Identify which cell holds the provided text, then report its [X, Y] central coordinate. 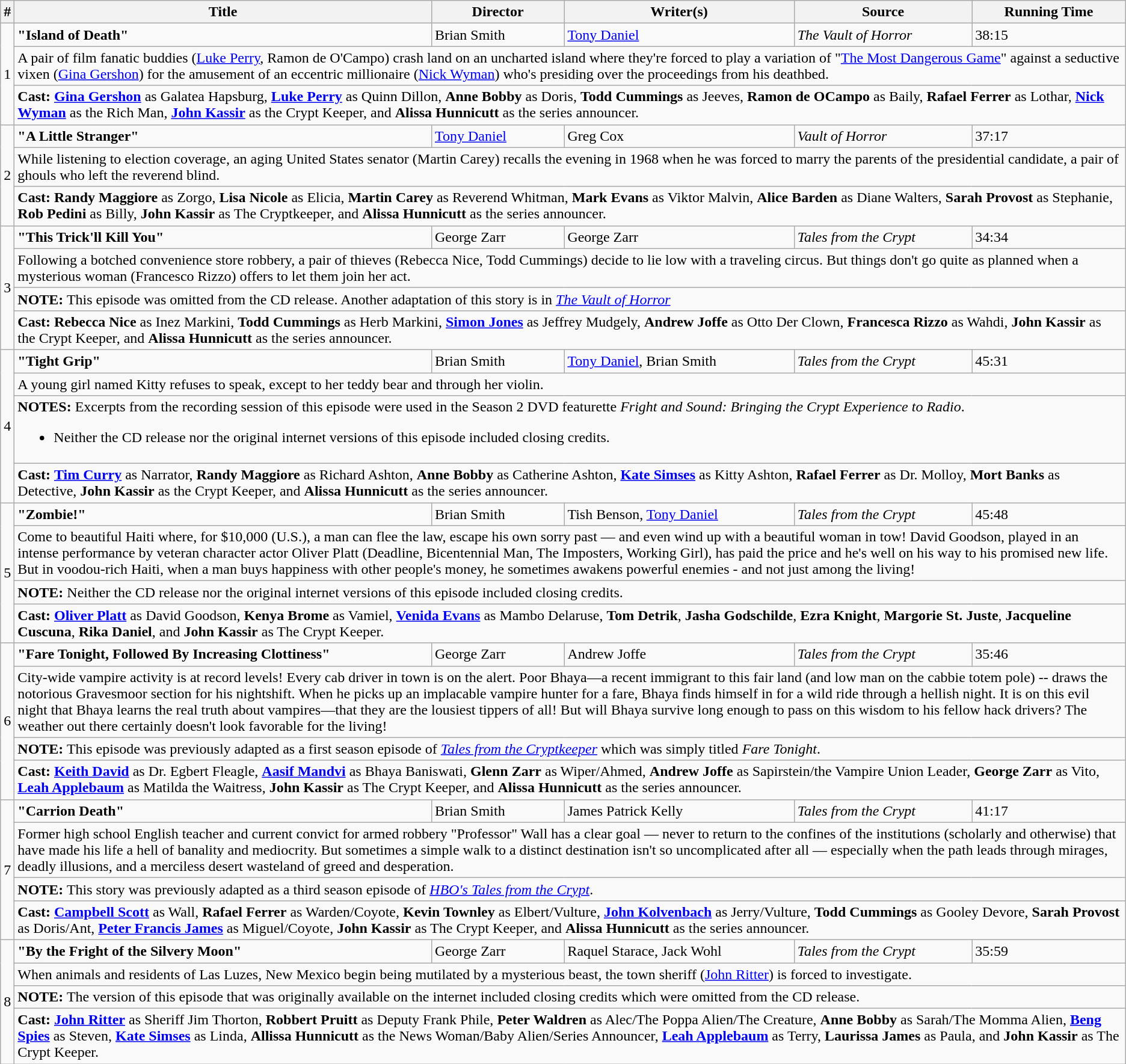
James Patrick Kelly [679, 811]
Tony Daniel, Brian Smith [679, 361]
Director [497, 12]
"Zombie!" [223, 514]
2 [7, 175]
"Island of Death" [223, 35]
NOTE: This story was previously adapted as a third season episode of HBO's Tales from the Crypt. [570, 889]
"This Trick'll Kill You" [223, 237]
"A Little Stranger" [223, 136]
"Fare Tonight, Followed By Increasing Clottiness" [223, 654]
Vault of Horror [883, 136]
Source [883, 12]
7 [7, 870]
45:31 [1049, 361]
NOTE: The version of this episode that was originally available on the internet included closing credits which were omitted from the CD release. [570, 997]
A young girl named Kitty refuses to speak, except to her teddy bear and through her violin. [570, 384]
Writer(s) [679, 12]
8 [7, 1001]
Title [223, 12]
4 [7, 426]
6 [7, 721]
45:48 [1049, 514]
NOTE: This episode was omitted from the CD release. Another adaptation of this story is in The Vault of Horror [570, 299]
"Tight Grip" [223, 361]
41:17 [1049, 811]
"Carrion Death" [223, 811]
Running Time [1049, 12]
# [7, 12]
NOTE: Neither the CD release nor the original internet versions of this episode included closing credits. [570, 592]
38:15 [1049, 35]
Andrew Joffe [679, 654]
35:59 [1049, 951]
37:17 [1049, 136]
5 [7, 573]
"By the Fright of the Silvery Moon" [223, 951]
The Vault of Horror [883, 35]
NOTE: This episode was previously adapted as a first season episode of Tales from the Cryptkeeper which was simply titled Fare Tonight. [570, 749]
Greg Cox [679, 136]
Raquel Starace, Jack Wohl [679, 951]
1 [7, 74]
3 [7, 288]
Tish Benson, Tony Daniel [679, 514]
34:34 [1049, 237]
35:46 [1049, 654]
